Capture the cell that displays the provided text and extract its (x, y) central coordinate. 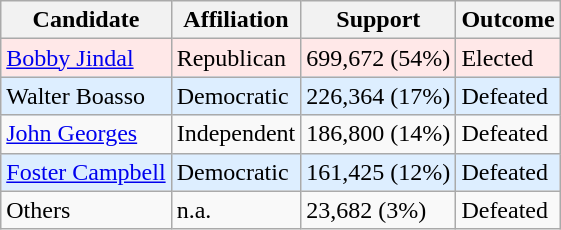
John Georges (86, 134)
699,672 (54%) (378, 58)
186,800 (14%) (378, 134)
Independent (236, 134)
Bobby Jindal (86, 58)
Foster Campbell (86, 172)
23,682 (3%) (378, 210)
Outcome (508, 20)
226,364 (17%) (378, 96)
Walter Boasso (86, 96)
Candidate (86, 20)
Elected (508, 58)
Support (378, 20)
Republican (236, 58)
Others (86, 210)
Affiliation (236, 20)
n.a. (236, 210)
161,425 (12%) (378, 172)
